Find where the given text appears and provide that cell's center as [x, y] coordinate. 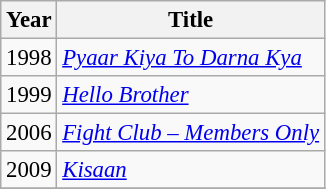
Kisaan [190, 170]
2009 [29, 170]
Title [190, 20]
1998 [29, 58]
2006 [29, 133]
1999 [29, 95]
Pyaar Kiya To Darna Kya [190, 58]
Hello Brother [190, 95]
Year [29, 20]
Fight Club – Members Only [190, 133]
